For the text-containing cell, return its midpoint in [x, y] coordinate format. 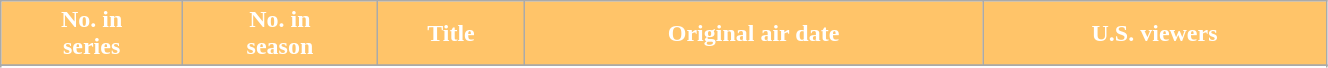
Original air date [753, 34]
U.S. viewers [1155, 34]
No. inseries [92, 34]
Title [450, 34]
No. inseason [280, 34]
